Pinpoint the cell where the given text exists, returning its [X, Y] midpoint coordinate. 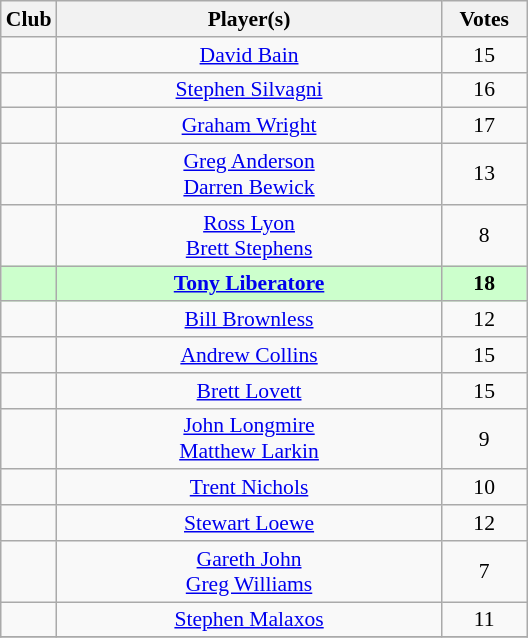
Bill Brownless [248, 320]
8 [484, 236]
Brett Lovett [248, 391]
David Bain [248, 55]
Gareth JohnGreg Williams [248, 572]
Stephen Silvagni [248, 90]
7 [484, 572]
Player(s) [248, 19]
Tony Liberatore [248, 284]
11 [484, 620]
Club [29, 19]
Andrew Collins [248, 355]
10 [484, 488]
Ross Lyon Brett Stephens [248, 236]
Graham Wright [248, 126]
9 [484, 438]
13 [484, 174]
Stephen Malaxos [248, 620]
Votes [484, 19]
Stewart Loewe [248, 523]
Greg AndersonDarren Bewick [248, 174]
John LongmireMatthew Larkin [248, 438]
17 [484, 126]
16 [484, 90]
18 [484, 284]
Trent Nichols [248, 488]
